Return the (X, Y) coordinate for the center point of the cell that contains the specified text.  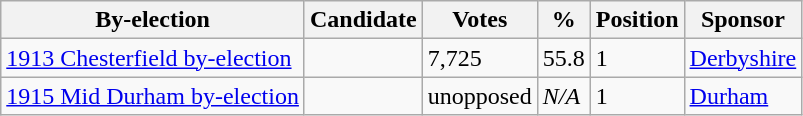
Derbyshire (743, 58)
Sponsor (743, 20)
55.8 (564, 58)
Position (637, 20)
1913 Chesterfield by-election (153, 58)
Candidate (363, 20)
7,725 (480, 58)
% (564, 20)
1915 Mid Durham by-election (153, 96)
Votes (480, 20)
Durham (743, 96)
N/A (564, 96)
By-election (153, 20)
unopposed (480, 96)
